Identify which cell holds the provided text, then report its [X, Y] central coordinate. 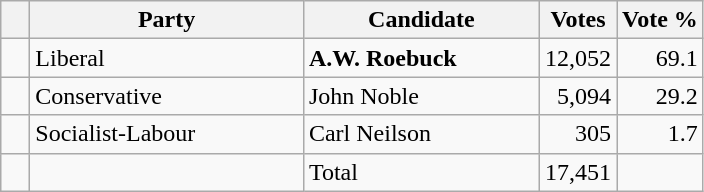
Conservative [167, 96]
Party [167, 20]
Carl Neilson [421, 134]
29.2 [660, 96]
John Noble [421, 96]
69.1 [660, 58]
5,094 [578, 96]
Liberal [167, 58]
17,451 [578, 172]
305 [578, 134]
Vote % [660, 20]
Total [421, 172]
12,052 [578, 58]
Candidate [421, 20]
1.7 [660, 134]
Socialist-Labour [167, 134]
A.W. Roebuck [421, 58]
Votes [578, 20]
